From the cell containing the given text, extract its center point as [X, Y] coordinate. 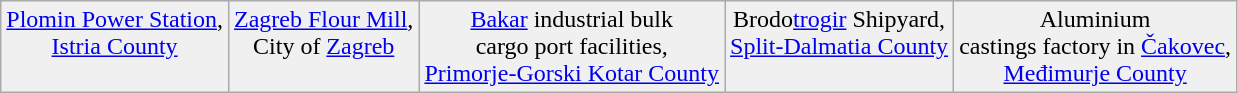
Aluminiumcastings factory in Čakovec,Međimurje County [1096, 47]
Brodotrogir Shipyard,Split-Dalmatia County [840, 47]
Plomin Power Station,Istria County [115, 47]
Zagreb Flour Mill,City of Zagreb [323, 47]
Bakar industrial bulkcargo port facilities,Primorje-Gorski Kotar County [572, 47]
